For the text-containing cell, return its midpoint in [x, y] coordinate format. 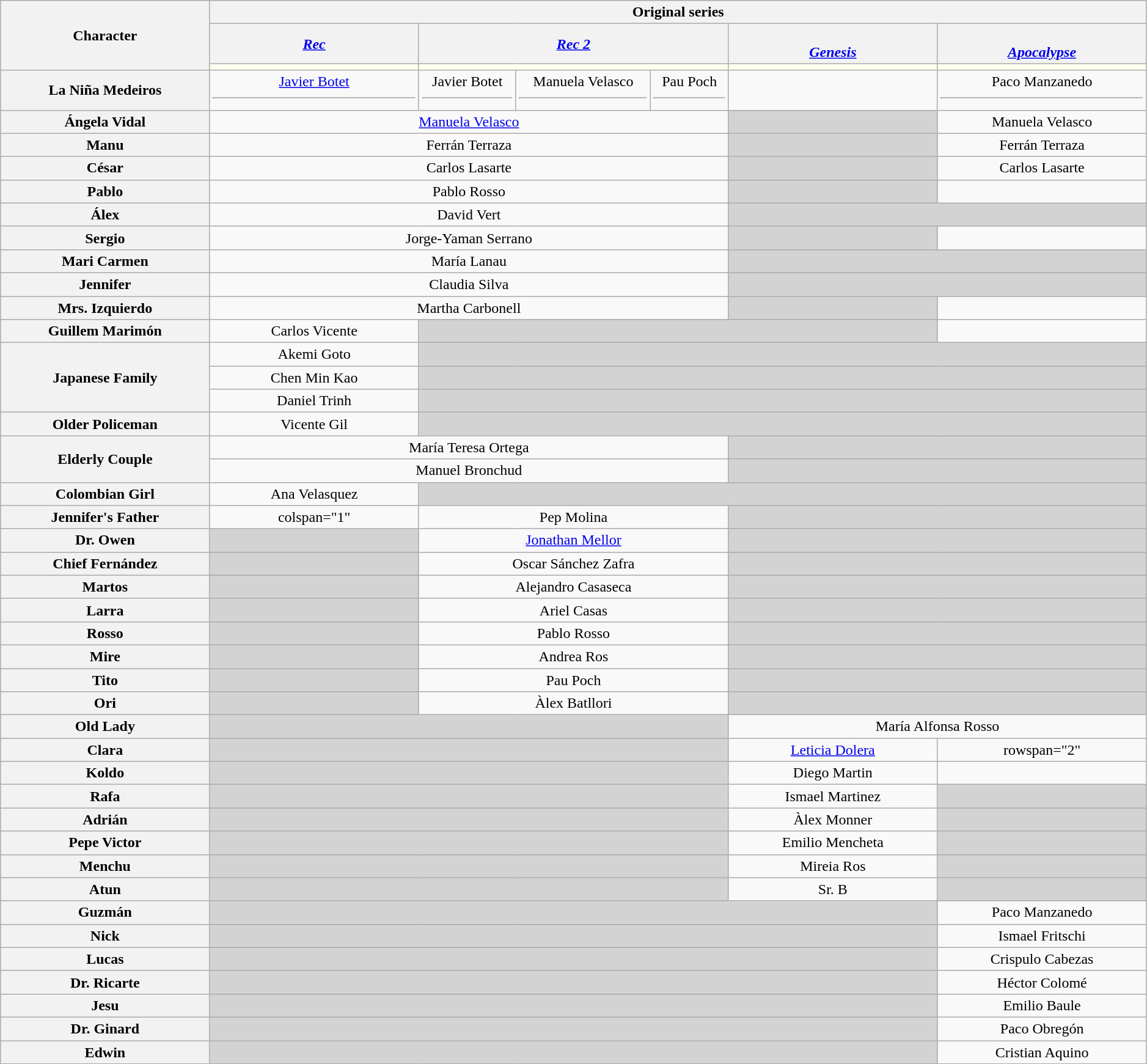
Martos [105, 587]
Sr. B [833, 889]
Ismael Fritschi [1042, 936]
Diego Martin [833, 773]
Mrs. Izquierdo [105, 307]
Oscar Sánchez Zafra [573, 563]
Jonathan Mellor [573, 540]
Pep Molina [573, 517]
María Lanau [469, 261]
Manuel Bronchud [469, 471]
Martha Carbonell [469, 307]
Character [105, 35]
Tito [105, 680]
Alejandro Casaseca [573, 587]
Andrea Ros [573, 656]
Héctor Colomé [1042, 982]
Rec [314, 44]
Leticia Dolera [833, 750]
Pepe Victor [105, 843]
rowspan="2" [1042, 750]
César [105, 168]
Carlos Vicente [314, 331]
Ana Velasquez [314, 494]
Rafa [105, 796]
Rosso [105, 633]
Akemi Goto [314, 354]
Jennifer's Father [105, 517]
Mire [105, 656]
Sergio [105, 238]
Ariel Casas [573, 610]
Dr. Owen [105, 540]
Nick [105, 936]
Jennifer [105, 284]
Japanese Family [105, 378]
Emilio Mencheta [833, 843]
Older Policeman [105, 424]
Adrián [105, 820]
Guillem Marimón [105, 331]
Emilio Baule [1042, 1005]
Álex [105, 215]
Daniel Trinh [314, 401]
Pablo [105, 191]
Genesis [833, 44]
María Alfonsa Rosso [937, 727]
Mari Carmen [105, 261]
Larra [105, 610]
Colombian Girl [105, 494]
Clara [105, 750]
Menchu [105, 866]
Original series [678, 12]
colspan="1" [314, 517]
Àlex Monner [833, 820]
Chief Fernández [105, 563]
Rec 2 [573, 44]
Ori [105, 703]
Crispulo Cabezas [1042, 959]
María Teresa Ortega [469, 447]
Edwin [105, 1052]
Jorge-Yaman Serrano [469, 238]
La Niña Medeiros [105, 90]
Cristian Aquino [1042, 1052]
Apocalypse [1042, 44]
Ángela Vidal [105, 122]
Koldo [105, 773]
Chen Min Kao [314, 378]
Paco Obregón [1042, 1029]
Àlex Batllori [573, 703]
David Vert [469, 215]
Lucas [105, 959]
Jesu [105, 1005]
Vicente Gil [314, 424]
Claudia Silva [469, 284]
Manu [105, 145]
Dr. Ginard [105, 1029]
Ismael Martinez [833, 796]
Old Lady [105, 727]
Dr. Ricarte [105, 982]
Atun [105, 889]
Elderly Couple [105, 459]
Guzmán [105, 912]
Mireia Ros [833, 866]
